Detect which cell encompasses the target text, then output its [X, Y] center coordinate. 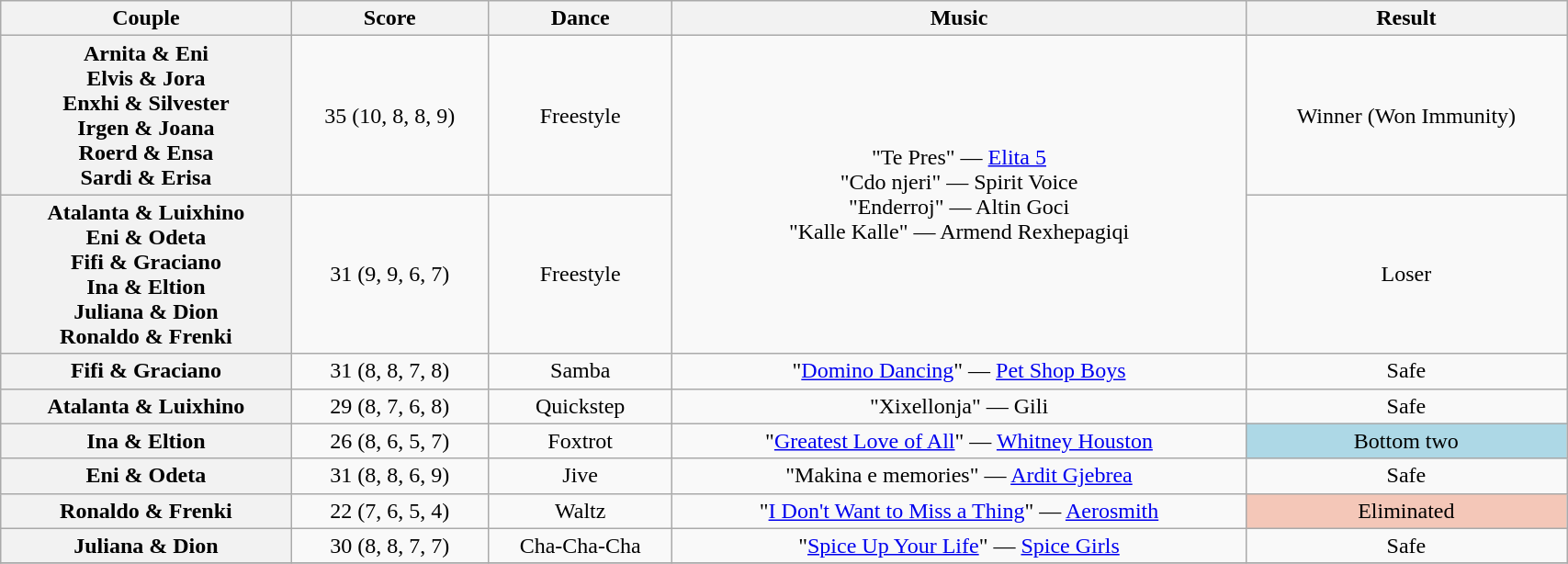
Dance [580, 18]
Ronaldo & Frenki [146, 511]
30 (8, 8, 7, 7) [389, 546]
Result [1406, 18]
29 (8, 7, 6, 8) [389, 406]
Ina & Eltion [146, 441]
"Te Pres" — Elita 5"Cdo njeri" — Spirit Voice"Enderroj" — Altin Goci"Kalle Kalle" — Armend Rexhepagiqi [959, 195]
Atalanta & Luixhino [146, 406]
31 (9, 9, 6, 7) [389, 274]
Score [389, 18]
Cha-Cha-Cha [580, 546]
Quickstep [580, 406]
"I Don't Want to Miss a Thing" — Aerosmith [959, 511]
Bottom two [1406, 441]
26 (8, 6, 5, 7) [389, 441]
35 (10, 8, 8, 9) [389, 116]
22 (7, 6, 5, 4) [389, 511]
31 (8, 8, 6, 9) [389, 476]
"Xixellonja" — Gili [959, 406]
Music [959, 18]
31 (8, 8, 7, 8) [389, 371]
Winner (Won Immunity) [1406, 116]
Atalanta & LuixhinoEni & OdetaFifi & GracianoIna & EltionJuliana & DionRonaldo & Frenki [146, 274]
Jive [580, 476]
Loser [1406, 274]
Arnita & EniElvis & JoraEnxhi & SilvesterIrgen & JoanaRoerd & EnsaSardi & Erisa [146, 116]
Samba [580, 371]
"Greatest Love of All" — Whitney Houston [959, 441]
Waltz [580, 511]
"Spice Up Your Life" — Spice Girls [959, 546]
Fifi & Graciano [146, 371]
"Domino Dancing" — Pet Shop Boys [959, 371]
Eni & Odeta [146, 476]
"Makina e memories" — Ardit Gjebrea [959, 476]
Juliana & Dion [146, 546]
Eliminated [1406, 511]
Couple [146, 18]
Foxtrot [580, 441]
